Pinpoint the cell where the given text exists, returning its [X, Y] midpoint coordinate. 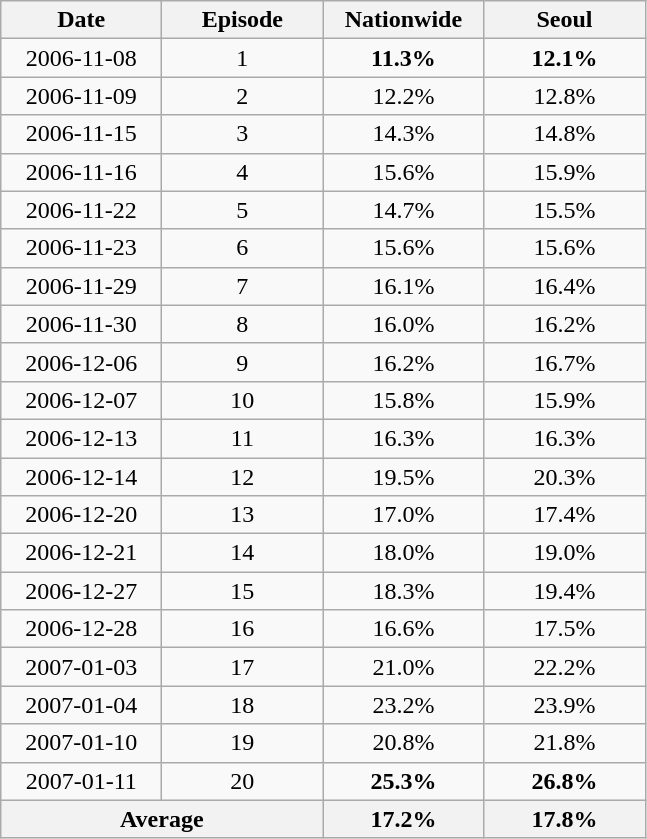
13 [242, 515]
16 [242, 629]
18.0% [404, 553]
2006-11-15 [82, 134]
2006-12-06 [82, 362]
19.0% [564, 553]
17 [242, 667]
16.0% [404, 324]
2006-11-08 [82, 58]
12 [242, 477]
2007-01-04 [82, 705]
14.3% [404, 134]
Nationwide [404, 20]
17.5% [564, 629]
17.2% [404, 819]
17.4% [564, 515]
11.3% [404, 58]
Date [82, 20]
2006-11-29 [82, 286]
20.3% [564, 477]
21.0% [404, 667]
2006-12-13 [82, 438]
16.4% [564, 286]
15.5% [564, 210]
7 [242, 286]
18 [242, 705]
3 [242, 134]
19 [242, 743]
14.8% [564, 134]
12.2% [404, 96]
18.3% [404, 591]
2006-11-16 [82, 172]
25.3% [404, 781]
14 [242, 553]
2006-11-22 [82, 210]
10 [242, 400]
16.6% [404, 629]
23.9% [564, 705]
20.8% [404, 743]
Seoul [564, 20]
14.7% [404, 210]
23.2% [404, 705]
8 [242, 324]
2006-11-30 [82, 324]
17.0% [404, 515]
15 [242, 591]
12.8% [564, 96]
6 [242, 248]
2006-12-27 [82, 591]
Average [162, 819]
26.8% [564, 781]
21.8% [564, 743]
2006-11-23 [82, 248]
20 [242, 781]
Episode [242, 20]
2006-12-07 [82, 400]
16.1% [404, 286]
2 [242, 96]
2006-12-28 [82, 629]
2007-01-03 [82, 667]
9 [242, 362]
17.8% [564, 819]
16.7% [564, 362]
22.2% [564, 667]
2006-12-20 [82, 515]
4 [242, 172]
5 [242, 210]
12.1% [564, 58]
19.5% [404, 477]
19.4% [564, 591]
15.8% [404, 400]
2006-12-14 [82, 477]
2007-01-10 [82, 743]
1 [242, 58]
2007-01-11 [82, 781]
2006-11-09 [82, 96]
11 [242, 438]
2006-12-21 [82, 553]
